For the text-containing cell, return its midpoint in [X, Y] coordinate format. 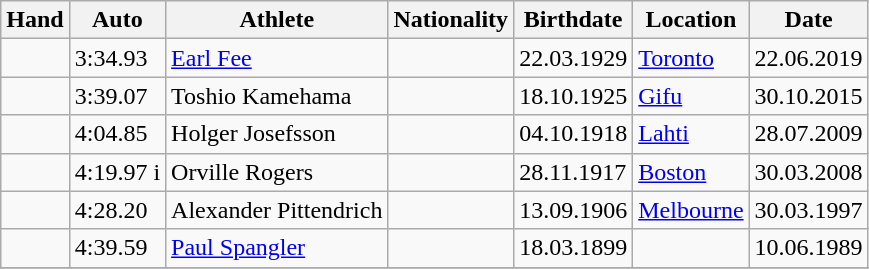
Orville Rogers [277, 172]
4:28.20 [117, 210]
22.03.1929 [574, 58]
30.10.2015 [808, 96]
22.06.2019 [808, 58]
Toronto [691, 58]
30.03.1997 [808, 210]
18.10.1925 [574, 96]
13.09.1906 [574, 210]
Holger Josefsson [277, 134]
Melbourne [691, 210]
Date [808, 20]
28.11.1917 [574, 172]
Nationality [451, 20]
18.03.1899 [574, 248]
Earl Fee [277, 58]
4:04.85 [117, 134]
4:19.97 i [117, 172]
Athlete [277, 20]
Toshio Kamehama [277, 96]
Boston [691, 172]
Paul Spangler [277, 248]
Birthdate [574, 20]
Gifu [691, 96]
3:34.93 [117, 58]
3:39.07 [117, 96]
04.10.1918 [574, 134]
Location [691, 20]
4:39.59 [117, 248]
Hand [35, 20]
Alexander Pittendrich [277, 210]
10.06.1989 [808, 248]
30.03.2008 [808, 172]
Auto [117, 20]
Lahti [691, 134]
28.07.2009 [808, 134]
